From the cell containing the given text, extract its center point as (x, y) coordinate. 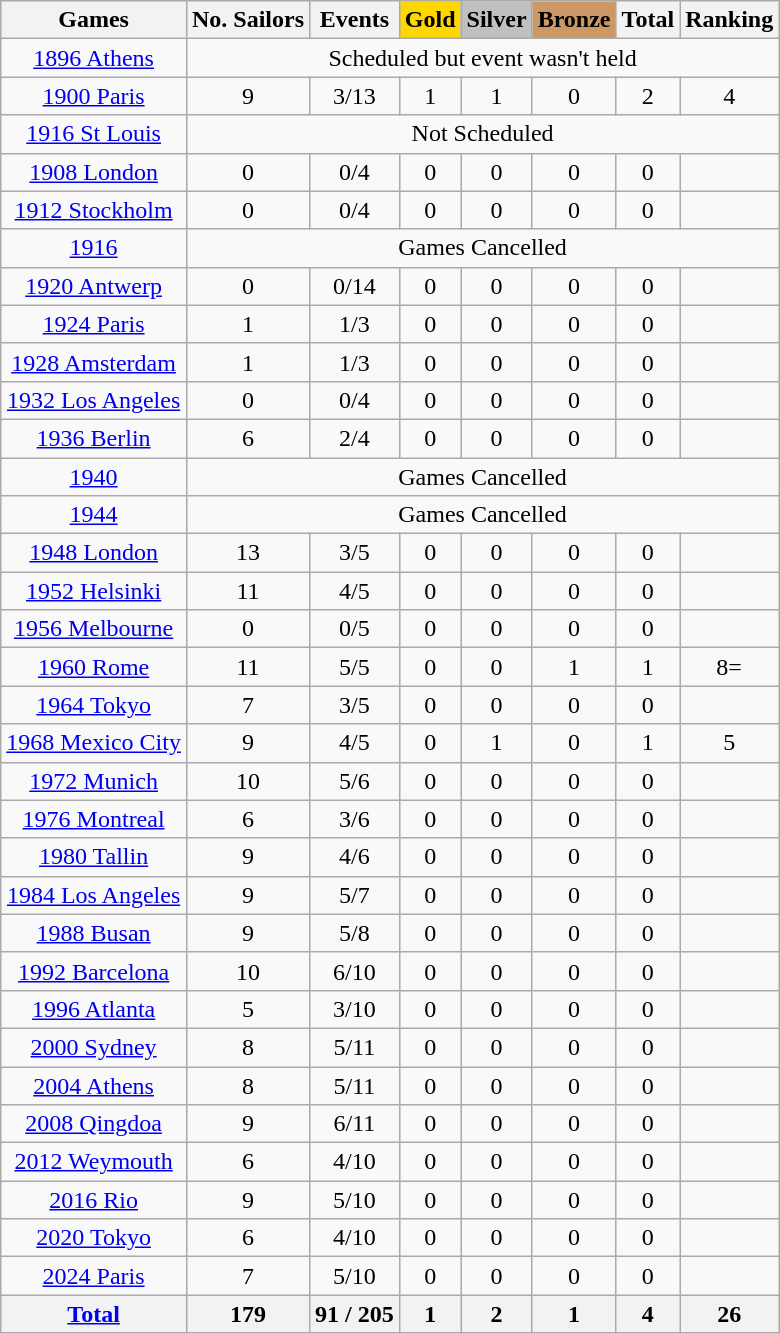
1956 Melbourne (94, 629)
1976 Montreal (94, 819)
1952 Helsinki (94, 591)
6/11 (355, 1124)
5/8 (355, 933)
1924 Paris (94, 324)
2024 Paris (94, 1276)
1944 (94, 515)
1936 Berlin (94, 438)
Scheduled but event wasn't held (482, 58)
1948 London (94, 553)
4/6 (355, 857)
Not Scheduled (482, 134)
No. Sailors (248, 20)
8= (730, 667)
2020 Tokyo (94, 1238)
Gold (430, 20)
1932 Los Angeles (94, 400)
1988 Busan (94, 933)
1900 Paris (94, 96)
1896 Athens (94, 58)
2016 Rio (94, 1200)
Ranking (730, 20)
91 / 205 (355, 1314)
3/13 (355, 96)
1916 (94, 248)
6/10 (355, 971)
13 (248, 553)
1972 Munich (94, 781)
5/7 (355, 895)
26 (730, 1314)
1960 Rome (94, 667)
1916 St Louis (94, 134)
2008 Qingdoa (94, 1124)
2/4 (355, 438)
0/14 (355, 286)
1968 Mexico City (94, 743)
1984 Los Angeles (94, 895)
2004 Athens (94, 1085)
2000 Sydney (94, 1047)
5/5 (355, 667)
1940 (94, 477)
Bronze (574, 20)
1980 Tallin (94, 857)
1908 London (94, 172)
1912 Stockholm (94, 210)
1920 Antwerp (94, 286)
1996 Atlanta (94, 1009)
2012 Weymouth (94, 1162)
Silver (496, 20)
179 (248, 1314)
3/10 (355, 1009)
Games (94, 20)
5/6 (355, 781)
1928 Amsterdam (94, 362)
1992 Barcelona (94, 971)
0/5 (355, 629)
3/6 (355, 819)
1964 Tokyo (94, 705)
Events (355, 20)
